Search for the cell housing the specified text and yield its [x, y] center coordinate. 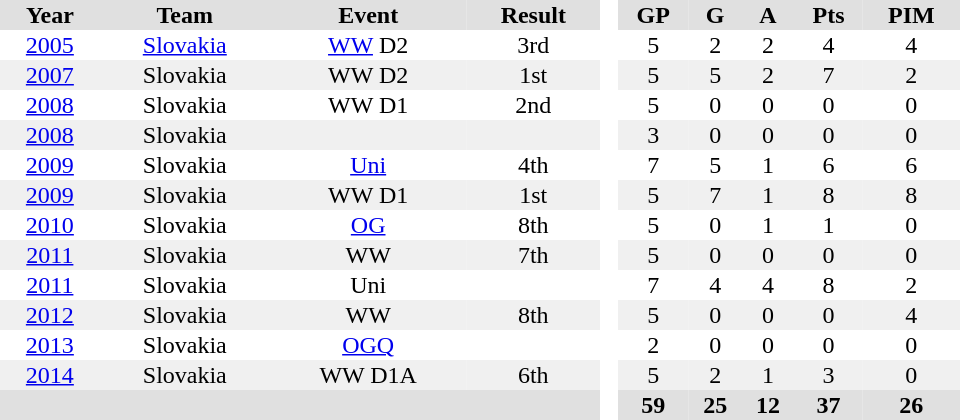
59 [654, 405]
A [768, 15]
26 [912, 405]
Team [185, 15]
OG [368, 225]
Event [368, 15]
2014 [50, 375]
12 [768, 405]
2012 [50, 315]
7th [533, 255]
4th [533, 165]
2010 [50, 225]
2005 [50, 45]
PIM [912, 15]
Year [50, 15]
GP [654, 15]
2nd [533, 105]
2013 [50, 345]
WW D1A [368, 375]
37 [828, 405]
G [716, 15]
Result [533, 15]
Pts [828, 15]
3rd [533, 45]
6th [533, 375]
2007 [50, 75]
OGQ [368, 345]
25 [716, 405]
